Locate the cell with the specified text and output its (x, y) center coordinate. 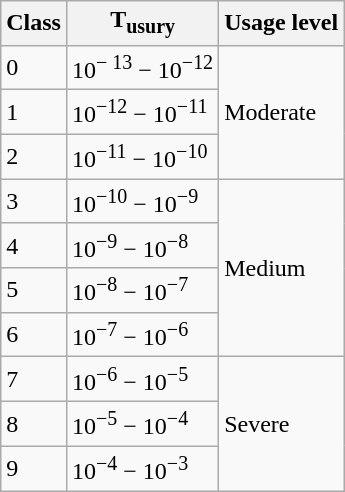
0 (34, 68)
1 (34, 112)
10−7 − 10−6 (142, 334)
10−11 − 10−10 (142, 156)
Moderate (282, 112)
8 (34, 424)
Tusury (142, 23)
10−8 − 10−7 (142, 290)
10−10 − 10−9 (142, 202)
9 (34, 468)
Medium (282, 268)
10−5 − 10−4 (142, 424)
10− 13 − 10−12 (142, 68)
7 (34, 380)
Class (34, 23)
4 (34, 246)
5 (34, 290)
3 (34, 202)
2 (34, 156)
Severe (282, 424)
10−9 − 10−8 (142, 246)
Usage level (282, 23)
10−4 − 10−3 (142, 468)
10−6 − 10−5 (142, 380)
10−12 − 10−11 (142, 112)
6 (34, 334)
